For the text-containing cell, return its midpoint in (x, y) coordinate format. 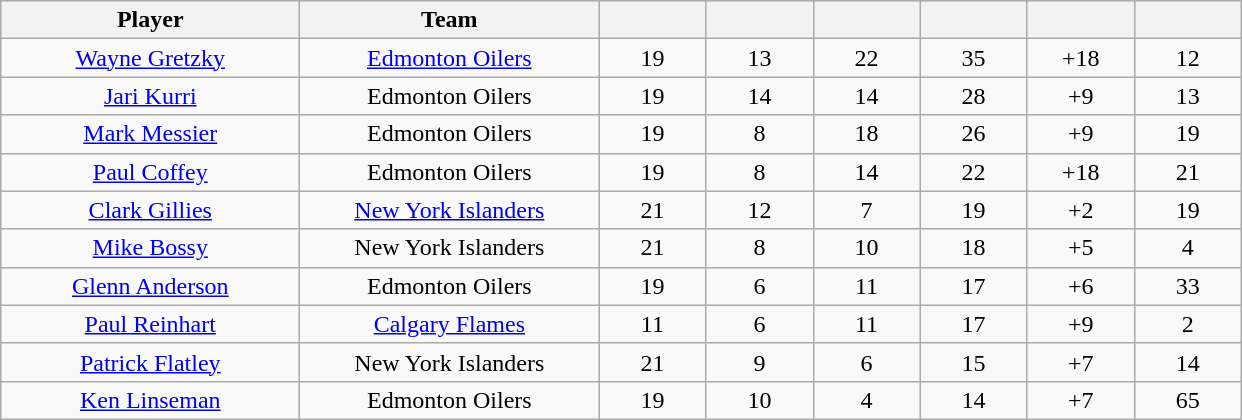
35 (974, 58)
Clark Gillies (150, 210)
Paul Reinhart (150, 324)
+6 (1080, 286)
Calgary Flames (450, 324)
15 (974, 362)
Mark Messier (150, 134)
Ken Linseman (150, 400)
65 (1188, 400)
2 (1188, 324)
7 (866, 210)
Mike Bossy (150, 248)
Wayne Gretzky (150, 58)
Patrick Flatley (150, 362)
Team (450, 20)
Glenn Anderson (150, 286)
28 (974, 96)
Jari Kurri (150, 96)
33 (1188, 286)
Paul Coffey (150, 172)
+5 (1080, 248)
Player (150, 20)
9 (760, 362)
+2 (1080, 210)
26 (974, 134)
